Search for the cell housing the specified text and yield its (X, Y) center coordinate. 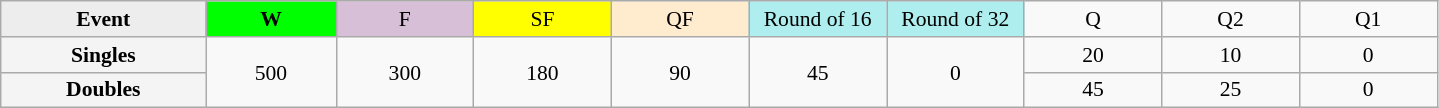
Singles (104, 55)
500 (271, 72)
SF (543, 19)
Round of 32 (955, 19)
Event (104, 19)
F (405, 19)
10 (1231, 55)
QF (680, 19)
Doubles (104, 90)
25 (1231, 90)
Q2 (1231, 19)
300 (405, 72)
Q1 (1368, 19)
20 (1093, 55)
W (271, 19)
Round of 16 (818, 19)
180 (543, 72)
Q (1093, 19)
90 (680, 72)
